From the cell containing the given text, extract its center point as (x, y) coordinate. 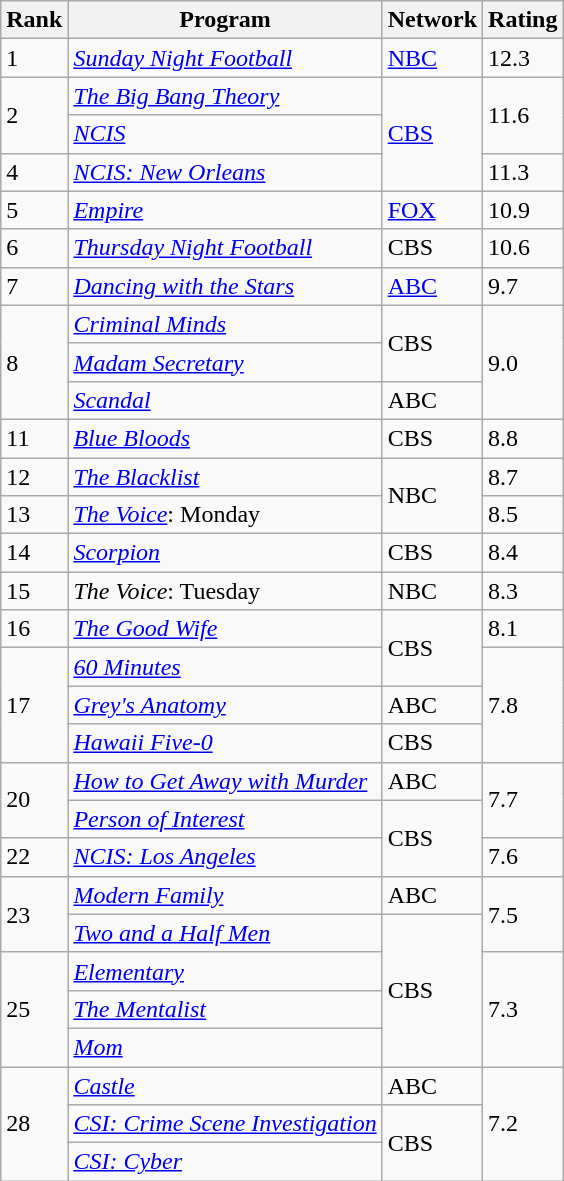
Scandal (225, 400)
9.7 (523, 286)
The Blacklist (225, 477)
Scorpion (225, 553)
2 (34, 115)
Rank (34, 20)
Hawaii Five-0 (225, 743)
7 (34, 286)
8.8 (523, 438)
Dancing with the Stars (225, 286)
Sunday Night Football (225, 58)
8.1 (523, 629)
7.7 (523, 800)
NCIS: Los Angeles (225, 857)
20 (34, 800)
The Voice: Tuesday (225, 591)
4 (34, 172)
CSI: Crime Scene Investigation (225, 1124)
Rating (523, 20)
9.0 (523, 362)
11.3 (523, 172)
FOX (432, 210)
Madam Secretary (225, 362)
Mom (225, 1047)
7.2 (523, 1123)
14 (34, 553)
Person of Interest (225, 819)
The Mentalist (225, 1009)
Program (225, 20)
Blue Bloods (225, 438)
11 (34, 438)
8.7 (523, 477)
5 (34, 210)
NCIS (225, 134)
25 (34, 1009)
17 (34, 705)
8.4 (523, 553)
The Good Wife (225, 629)
1 (34, 58)
Network (432, 20)
6 (34, 248)
15 (34, 591)
23 (34, 914)
22 (34, 857)
8 (34, 362)
28 (34, 1123)
7.6 (523, 857)
8.3 (523, 591)
12 (34, 477)
The Big Bang Theory (225, 96)
CSI: Cyber (225, 1162)
16 (34, 629)
Criminal Minds (225, 324)
11.6 (523, 115)
Castle (225, 1085)
13 (34, 515)
Elementary (225, 971)
The Voice: Monday (225, 515)
60 Minutes (225, 667)
Grey's Anatomy (225, 705)
Thursday Night Football (225, 248)
Two and a Half Men (225, 933)
12.3 (523, 58)
7.8 (523, 705)
10.9 (523, 210)
7.5 (523, 914)
How to Get Away with Murder (225, 781)
Empire (225, 210)
NCIS: New Orleans (225, 172)
10.6 (523, 248)
7.3 (523, 1009)
Modern Family (225, 895)
8.5 (523, 515)
